Output the (x, y) coordinate of the center of the cell containing the given text.  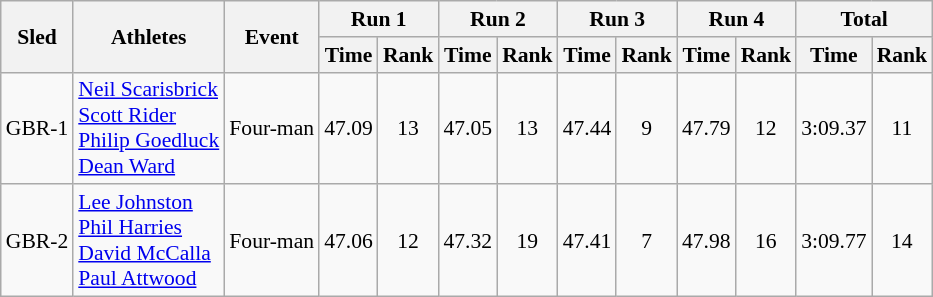
16 (766, 241)
Sled (37, 36)
Run 1 (378, 19)
14 (902, 241)
Neil ScarisbrickScott RiderPhilip GoedluckDean Ward (148, 128)
47.41 (588, 241)
Total (864, 19)
11 (902, 128)
47.32 (468, 241)
Athletes (148, 36)
47.79 (706, 128)
7 (646, 241)
3:09.37 (834, 128)
47.44 (588, 128)
Run 2 (498, 19)
47.06 (348, 241)
3:09.77 (834, 241)
Event (272, 36)
GBR-1 (37, 128)
Run 3 (618, 19)
Lee JohnstonPhil HarriesDavid McCallaPaul Attwood (148, 241)
GBR-2 (37, 241)
47.05 (468, 128)
Run 4 (736, 19)
47.98 (706, 241)
47.09 (348, 128)
19 (528, 241)
9 (646, 128)
